Locate the cell with the specified text and output its (X, Y) center coordinate. 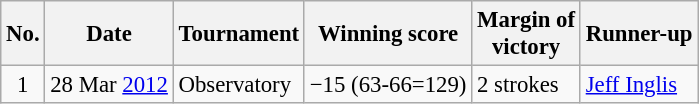
Tournament (238, 34)
2 strokes (526, 85)
−15 (63-66=129) (388, 85)
Observatory (238, 85)
No. (23, 34)
Jeff Inglis (638, 85)
Date (109, 34)
Margin ofvictory (526, 34)
28 Mar 2012 (109, 85)
1 (23, 85)
Winning score (388, 34)
Runner-up (638, 34)
